Detect which cell encompasses the target text, then output its [X, Y] center coordinate. 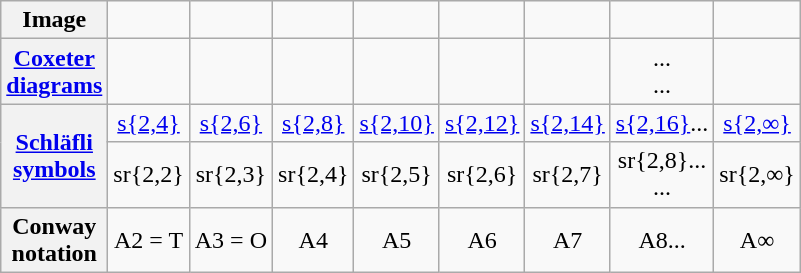
sr{2,6} [482, 174]
A8... [662, 240]
Coxeterdiagrams [54, 72]
s{2,12} [482, 123]
A3 = O [230, 240]
A4 [314, 240]
s{2,∞} [758, 123]
s{2,16}... [662, 123]
A7 [568, 240]
A6 [482, 240]
s{2,4} [148, 123]
s{2,14} [568, 123]
sr{2,5} [396, 174]
Schläflisymbols [54, 156]
s{2,8} [314, 123]
sr{2,2} [148, 174]
sr{2,3} [230, 174]
sr{2,∞} [758, 174]
A∞ [758, 240]
...... [662, 72]
A5 [396, 240]
sr{2,8}...... [662, 174]
Conwaynotation [54, 240]
sr{2,7} [568, 174]
Image [54, 20]
s{2,10} [396, 123]
A2 = T [148, 240]
sr{2,4} [314, 174]
s{2,6} [230, 123]
